For the text-containing cell, return its midpoint in [X, Y] coordinate format. 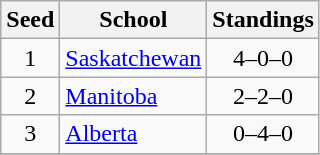
3 [30, 134]
Saskatchewan [134, 58]
2–2–0 [263, 96]
2 [30, 96]
1 [30, 58]
Standings [263, 20]
Manitoba [134, 96]
Seed [30, 20]
0–4–0 [263, 134]
4–0–0 [263, 58]
School [134, 20]
Alberta [134, 134]
